Pinpoint the cell where the given text exists, returning its [X, Y] midpoint coordinate. 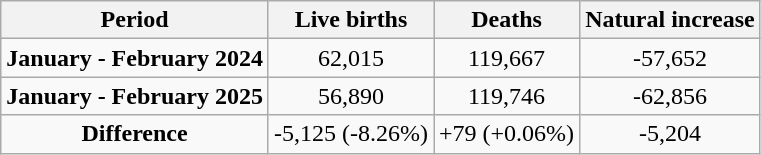
119,667 [507, 58]
Period [135, 20]
-62,856 [670, 96]
56,890 [350, 96]
Deaths [507, 20]
-5,125 (-8.26%) [350, 134]
Difference [135, 134]
January - February 2025 [135, 96]
January - February 2024 [135, 58]
-5,204 [670, 134]
-57,652 [670, 58]
119,746 [507, 96]
Natural increase [670, 20]
62,015 [350, 58]
+79 (+0.06%) [507, 134]
Live births [350, 20]
